Pinpoint the cell where the given text exists, returning its (X, Y) midpoint coordinate. 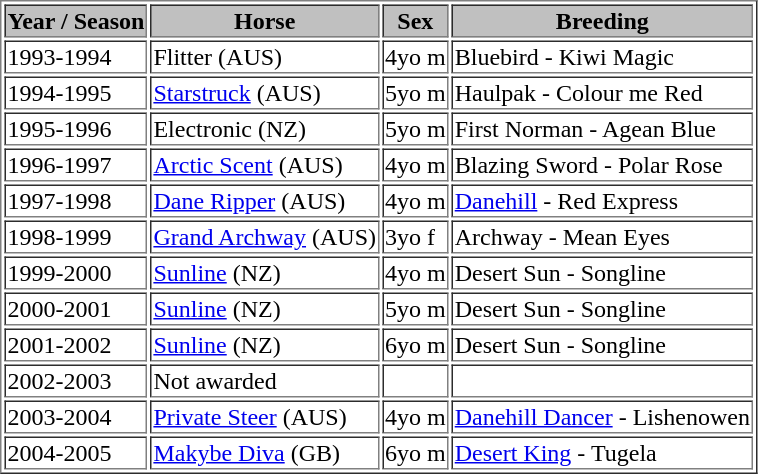
Arctic Scent (AUS) (264, 164)
3yo f (416, 236)
2002-2003 (76, 380)
2001-2002 (76, 344)
Starstruck (AUS) (264, 92)
2004-2005 (76, 452)
2003-2004 (76, 416)
Breeding (602, 20)
Sex (416, 20)
Not awarded (264, 380)
Grand Archway (AUS) (264, 236)
First Norman - Agean Blue (602, 128)
Danehill Dancer - Lishenowen (602, 416)
Dane Ripper (AUS) (264, 200)
Blazing Sword - Polar Rose (602, 164)
2000-2001 (76, 308)
Archway - Mean Eyes (602, 236)
Haulpak - Colour me Red (602, 92)
1997-1998 (76, 200)
1993-1994 (76, 56)
Horse (264, 20)
1995-1996 (76, 128)
Private Steer (AUS) (264, 416)
Makybe Diva (GB) (264, 452)
Bluebird - Kiwi Magic (602, 56)
Desert King - Tugela (602, 452)
1999-2000 (76, 272)
Year / Season (76, 20)
1996-1997 (76, 164)
1994-1995 (76, 92)
1998-1999 (76, 236)
Danehill - Red Express (602, 200)
Electronic (NZ) (264, 128)
Flitter (AUS) (264, 56)
